Return [X, Y] of the center of cell containing provided text 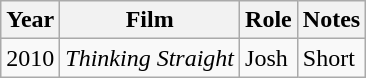
Josh [269, 58]
Year [30, 20]
Role [269, 20]
Notes [331, 20]
Film [150, 20]
Short [331, 58]
Thinking Straight [150, 58]
2010 [30, 58]
